Return the (X, Y) coordinate for the center point of the cell that contains the specified text.  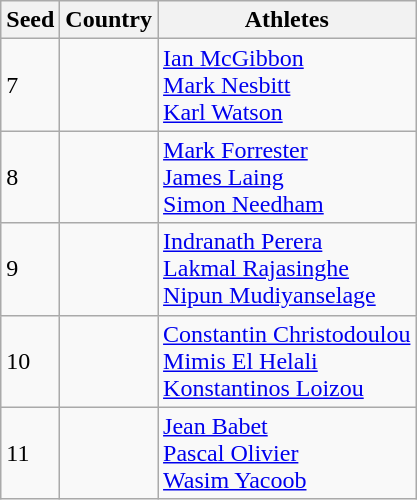
10 (30, 361)
11 (30, 453)
Athletes (287, 20)
Constantin ChristodoulouMimis El HelaliKonstantinos Loizou (287, 361)
Mark ForresterJames LaingSimon Needham (287, 177)
Country (109, 20)
Jean BabetPascal OlivierWasim Yacoob (287, 453)
Seed (30, 20)
Ian McGibbonMark NesbittKarl Watson (287, 85)
Indranath Perera Lakmal Rajasinghe Nipun Mudiyanselage (287, 269)
9 (30, 269)
8 (30, 177)
7 (30, 85)
